Pinpoint the cell where the given text exists, returning its (X, Y) midpoint coordinate. 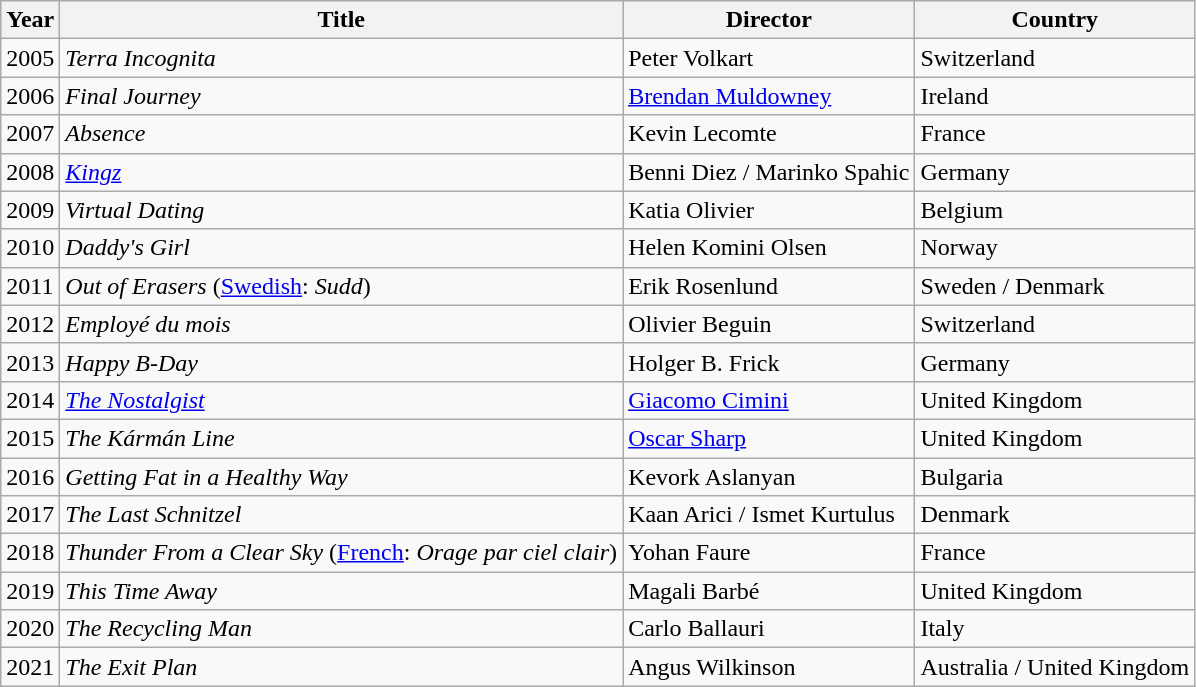
Holger B. Frick (769, 362)
Absence (342, 134)
Sweden / Denmark (1055, 286)
Magali Barbé (769, 591)
Final Journey (342, 96)
2020 (30, 629)
Terra Incognita (342, 58)
Country (1055, 20)
2005 (30, 58)
Brendan Muldowney (769, 96)
2006 (30, 96)
Peter Volkart (769, 58)
Virtual Dating (342, 210)
Australia / United Kingdom (1055, 667)
Giacomo Cimini (769, 400)
Kevin Lecomte (769, 134)
Norway (1055, 248)
Happy B-Day (342, 362)
Thunder From a Clear Sky (French: Orage par ciel clair) (342, 553)
Benni Diez / Marinko Spahic (769, 172)
2013 (30, 362)
Olivier Beguin (769, 324)
2014 (30, 400)
This Time Away (342, 591)
Katia Olivier (769, 210)
Daddy's Girl (342, 248)
Denmark (1055, 515)
Helen Komini Olsen (769, 248)
2010 (30, 248)
Kingz (342, 172)
2008 (30, 172)
The Nostalgist (342, 400)
2009 (30, 210)
2012 (30, 324)
Employé du mois (342, 324)
2021 (30, 667)
Kevork Aslanyan (769, 477)
The Last Schnitzel (342, 515)
Director (769, 20)
The Kármán Line (342, 438)
Bulgaria (1055, 477)
Yohan Faure (769, 553)
Ireland (1055, 96)
Erik Rosenlund (769, 286)
Carlo Ballauri (769, 629)
Italy (1055, 629)
Title (342, 20)
2017 (30, 515)
Belgium (1055, 210)
2007 (30, 134)
2016 (30, 477)
Angus Wilkinson (769, 667)
Getting Fat in a Healthy Way (342, 477)
2019 (30, 591)
The Exit Plan (342, 667)
Oscar Sharp (769, 438)
Year (30, 20)
2018 (30, 553)
2015 (30, 438)
Out of Erasers (Swedish: Sudd) (342, 286)
The Recycling Man (342, 629)
Kaan Arici / Ismet Kurtulus (769, 515)
2011 (30, 286)
